Return (x, y) of the center of cell containing provided text 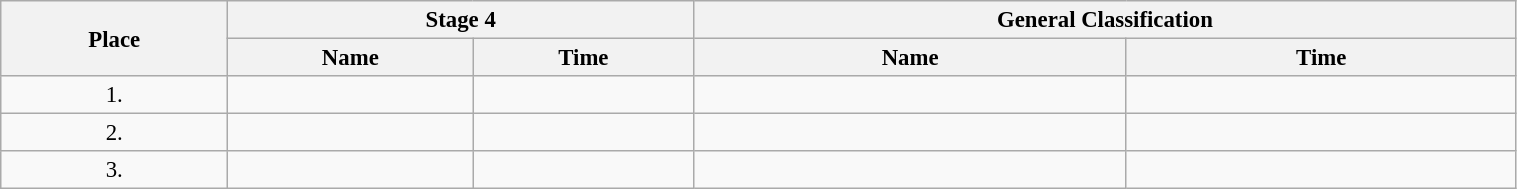
General Classification (1105, 20)
3. (114, 170)
Place (114, 38)
2. (114, 133)
1. (114, 95)
Stage 4 (461, 20)
